Pinpoint the cell where the given text exists, returning its (X, Y) midpoint coordinate. 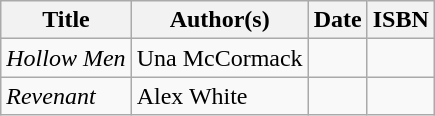
Author(s) (220, 20)
Date (338, 20)
Title (66, 20)
ISBN (400, 20)
Revenant (66, 96)
Hollow Men (66, 58)
Alex White (220, 96)
Una McCormack (220, 58)
